Detect which cell encompasses the target text, then output its (x, y) center coordinate. 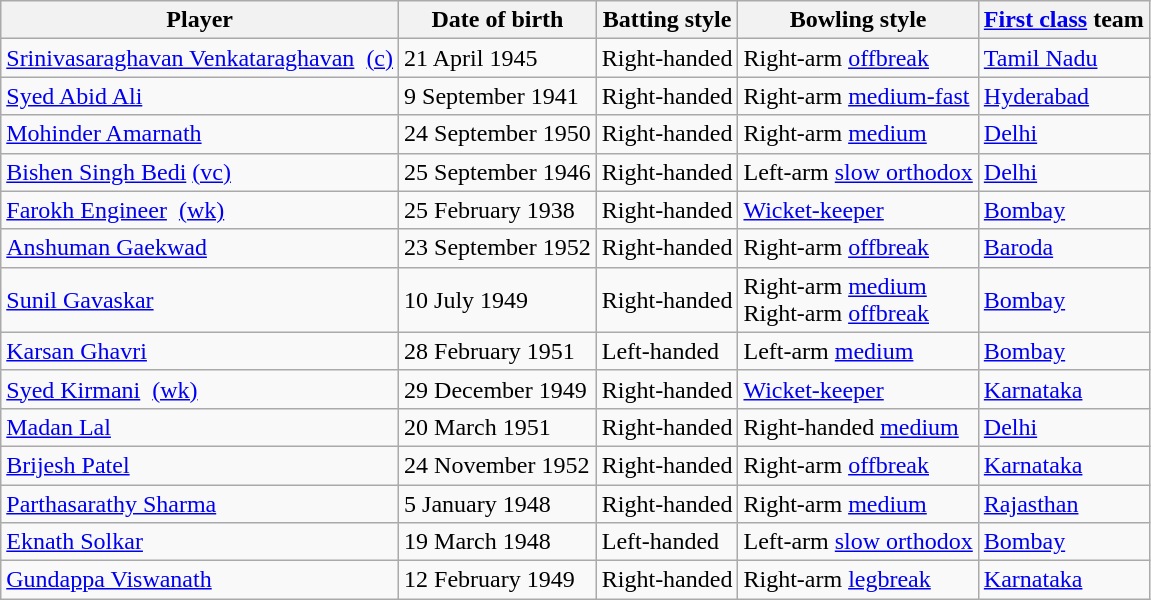
10 July 1949 (498, 300)
25 February 1938 (498, 210)
Batting style (667, 20)
Right-arm medium-fast (858, 96)
Bowling style (858, 20)
Rajasthan (1064, 503)
20 March 1951 (498, 427)
23 September 1952 (498, 248)
25 September 1946 (498, 172)
Right-arm legbreak (858, 580)
Syed Kirmani (wk) (200, 389)
Srinivasaraghavan Venkataraghavan (c) (200, 58)
Mohinder Amarnath (200, 134)
Farokh Engineer (wk) (200, 210)
Player (200, 20)
29 December 1949 (498, 389)
Madan Lal (200, 427)
First class team (1064, 20)
Brijesh Patel (200, 465)
Right-arm mediumRight-arm offbreak (858, 300)
9 September 1941 (498, 96)
24 November 1952 (498, 465)
Left-arm medium (858, 351)
Tamil Nadu (1064, 58)
Parthasarathy Sharma (200, 503)
5 January 1948 (498, 503)
Sunil Gavaskar (200, 300)
Bishen Singh Bedi (vc) (200, 172)
21 April 1945 (498, 58)
24 September 1950 (498, 134)
Hyderabad (1064, 96)
19 March 1948 (498, 542)
Gundappa Viswanath (200, 580)
Date of birth (498, 20)
12 February 1949 (498, 580)
Karsan Ghavri (200, 351)
28 February 1951 (498, 351)
Right-handed medium (858, 427)
Eknath Solkar (200, 542)
Baroda (1064, 248)
Anshuman Gaekwad (200, 248)
Syed Abid Ali (200, 96)
